Return [x, y] of the center of cell containing provided text 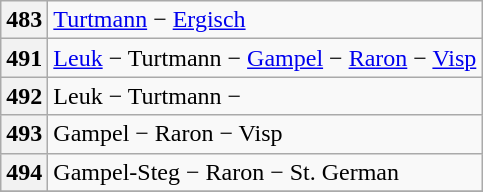
Gampel-Steg − Raron − St. German [265, 172]
Leuk − Turtmann − Gampel − Raron − Visp [265, 58]
Turtmann − Ergisch [265, 20]
Gampel − Raron − Visp [265, 134]
493 [24, 134]
483 [24, 20]
491 [24, 58]
494 [24, 172]
Leuk − Turtmann − [265, 96]
492 [24, 96]
